Determine the (X, Y) coordinate at the center of the cell enclosing the given text.  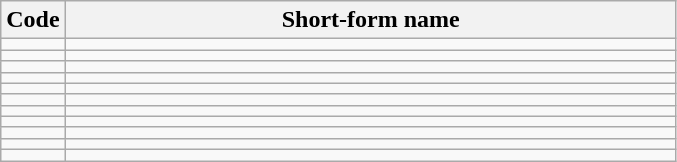
Short-form name (370, 20)
Code (33, 20)
